For the text-containing cell, return its midpoint in [x, y] coordinate format. 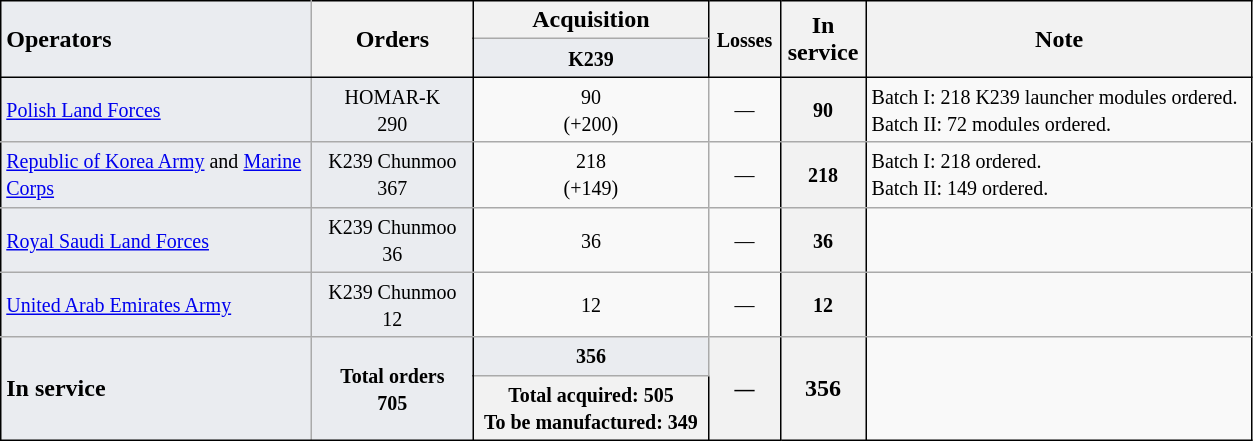
218(+149) [591, 174]
K239 Chunmoo367 [392, 174]
Operators [156, 39]
218 [823, 174]
Batch I: 218 ordered.Batch II: 149 ordered. [1059, 174]
Acquisition [591, 20]
Losses [744, 39]
Total acquired: 505To be manufactured: 349 [591, 408]
K239 Chunmoo36 [392, 240]
Polish Land Forces [156, 110]
HOMAR-K290 [392, 110]
Republic of Korea Army and Marine Corps [156, 174]
K239 [591, 58]
Orders [392, 39]
Total orders705 [392, 388]
United Arab Emirates Army [156, 304]
90 [823, 110]
90(+200) [591, 110]
Batch I: 218 K239 launcher modules ordered.Batch II: 72 modules ordered. [1059, 110]
Royal Saudi Land Forces [156, 240]
K239 Chunmoo12 [392, 304]
Note [1059, 39]
